Find where the given text appears and provide that cell's center as (x, y) coordinate. 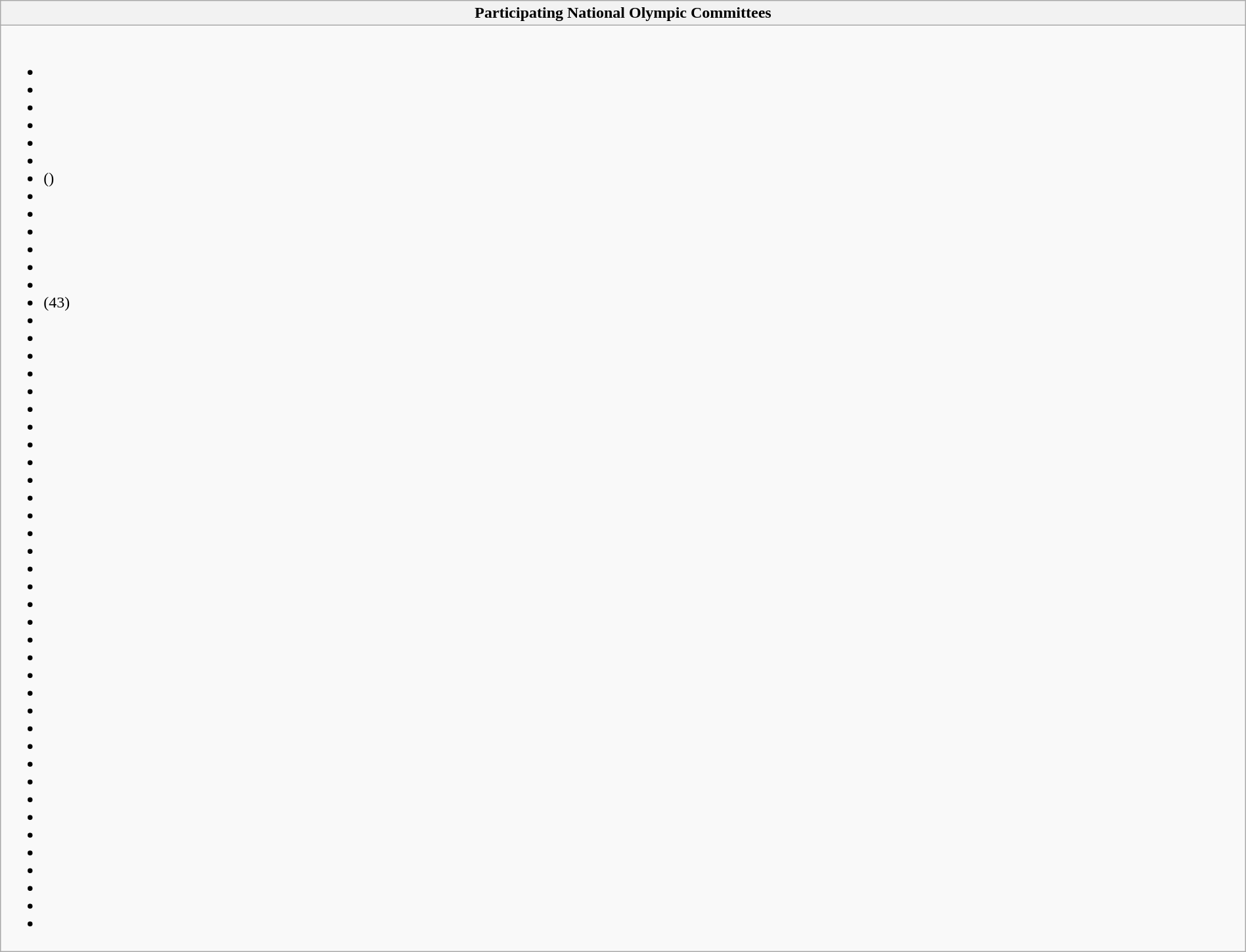
() (43) (623, 489)
Participating National Olympic Committees (623, 13)
